Determine the (x, y) coordinate at the center of the cell enclosing the given text.  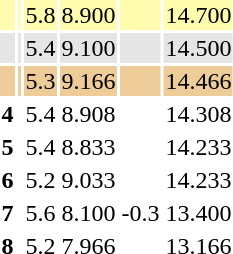
9.100 (88, 48)
5.2 (40, 180)
14.500 (198, 48)
6 (8, 180)
13.400 (198, 213)
14.700 (198, 15)
4 (8, 114)
9.033 (88, 180)
5.8 (40, 15)
14.308 (198, 114)
8.908 (88, 114)
5 (8, 147)
8.100 (88, 213)
5.3 (40, 81)
-0.3 (140, 213)
9.166 (88, 81)
8.833 (88, 147)
7 (8, 213)
5.6 (40, 213)
14.466 (198, 81)
8.900 (88, 15)
